Capture the cell that displays the provided text and extract its (x, y) central coordinate. 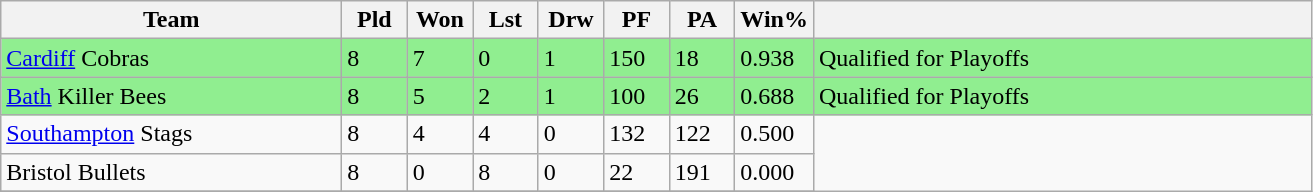
Southampton Stags (172, 134)
Pld (375, 20)
PA (702, 20)
7 (440, 58)
Team (172, 20)
22 (637, 172)
150 (637, 58)
122 (702, 134)
0.500 (774, 134)
5 (440, 96)
132 (637, 134)
Bath Killer Bees (172, 96)
Won (440, 20)
Bristol Bullets (172, 172)
Win% (774, 20)
26 (702, 96)
0.000 (774, 172)
0.938 (774, 58)
Lst (506, 20)
0.688 (774, 96)
191 (702, 172)
Cardiff Cobras (172, 58)
Drw (571, 20)
100 (637, 96)
18 (702, 58)
2 (506, 96)
PF (637, 20)
